Capture the cell that displays the provided text and extract its (x, y) central coordinate. 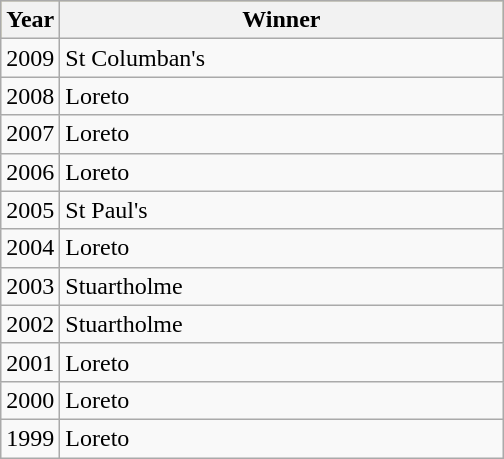
St Columban's (282, 58)
2005 (30, 210)
St Paul's (282, 210)
Year (30, 20)
1999 (30, 438)
2006 (30, 172)
2004 (30, 248)
Winner (282, 20)
2009 (30, 58)
2007 (30, 134)
2002 (30, 324)
2008 (30, 96)
2001 (30, 362)
2000 (30, 400)
2003 (30, 286)
